Return (X, Y) of the center of cell containing provided text 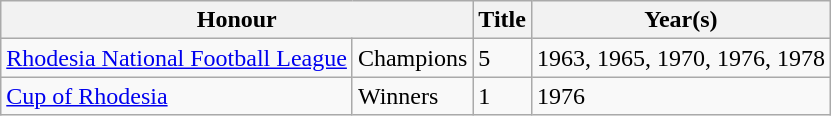
Year(s) (680, 20)
Cup of Rhodesia (177, 96)
Honour (237, 20)
Winners (412, 96)
1 (502, 96)
1976 (680, 96)
Rhodesia National Football League (177, 58)
Champions (412, 58)
Title (502, 20)
1963, 1965, 1970, 1976, 1978 (680, 58)
5 (502, 58)
